From the cell containing the given text, extract its center point as [X, Y] coordinate. 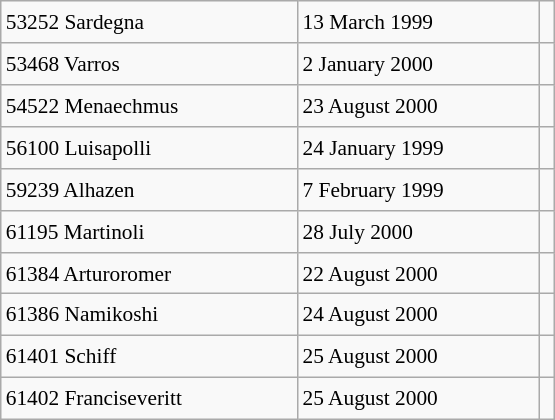
28 July 2000 [418, 231]
23 August 2000 [418, 106]
61195 Martinoli [150, 231]
54522 Menaechmus [150, 106]
2 January 2000 [418, 64]
53252 Sardegna [150, 22]
7 February 1999 [418, 189]
59239 Alhazen [150, 189]
61402 Franciseveritt [150, 399]
61386 Namikoshi [150, 315]
61401 Schiff [150, 357]
22 August 2000 [418, 273]
24 January 1999 [418, 148]
53468 Varros [150, 64]
24 August 2000 [418, 315]
56100 Luisapolli [150, 148]
61384 Arturoromer [150, 273]
13 March 1999 [418, 22]
